Provide the [x, y] coordinate of the cell's center where the given text is located.  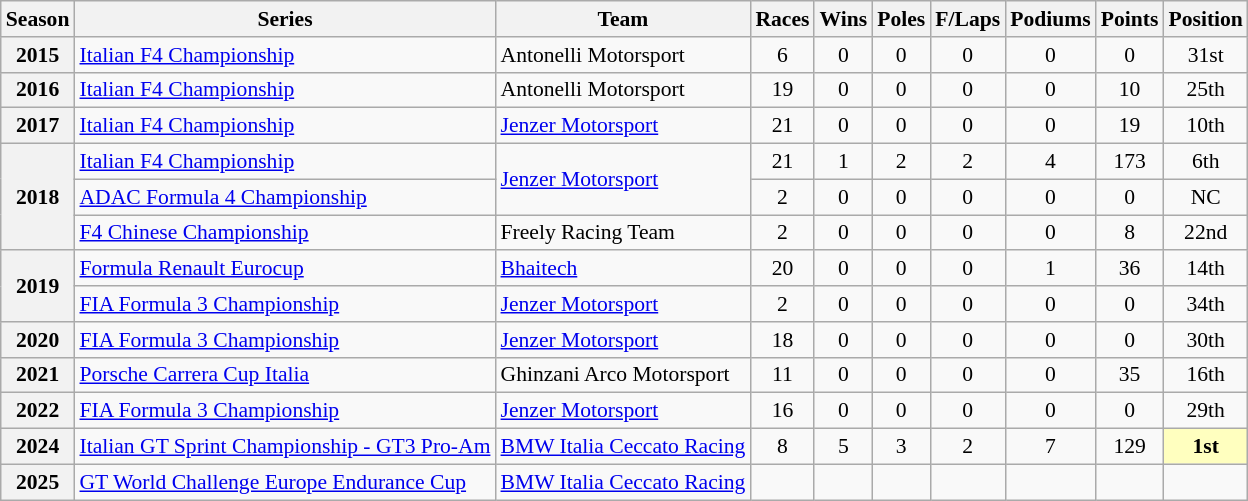
2021 [38, 375]
129 [1130, 447]
2025 [38, 482]
4 [1050, 162]
Bhaitech [622, 269]
Ghinzani Arco Motorsport [622, 375]
31st [1205, 55]
Position [1205, 19]
25th [1205, 90]
F4 Chinese Championship [284, 233]
2016 [38, 90]
34th [1205, 304]
Formula Renault Eurocup [284, 269]
20 [782, 269]
Porsche Carrera Cup Italia [284, 375]
Season [38, 19]
36 [1130, 269]
10th [1205, 126]
7 [1050, 447]
22nd [1205, 233]
16th [1205, 375]
F/Laps [968, 19]
Podiums [1050, 19]
Freely Racing Team [622, 233]
173 [1130, 162]
14th [1205, 269]
29th [1205, 411]
Poles [901, 19]
2017 [38, 126]
5 [843, 447]
Races [782, 19]
2018 [38, 198]
ADAC Formula 4 Championship [284, 197]
35 [1130, 375]
6th [1205, 162]
Points [1130, 19]
2022 [38, 411]
Italian GT Sprint Championship - GT3 Pro-Am [284, 447]
3 [901, 447]
GT World Challenge Europe Endurance Cup [284, 482]
2019 [38, 286]
2020 [38, 340]
NC [1205, 197]
Series [284, 19]
6 [782, 55]
1st [1205, 447]
Wins [843, 19]
Team [622, 19]
10 [1130, 90]
30th [1205, 340]
2024 [38, 447]
16 [782, 411]
2015 [38, 55]
11 [782, 375]
18 [782, 340]
